Detect which cell encompasses the target text, then output its (x, y) center coordinate. 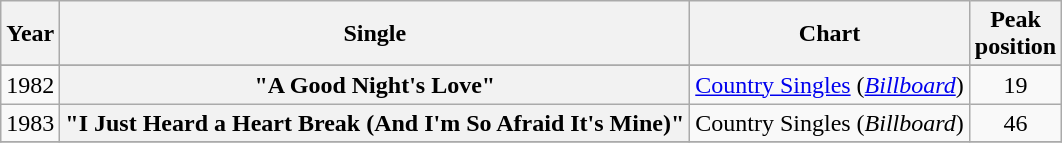
Chart (830, 34)
"I Just Heard a Heart Break (And I'm So Afraid It's Mine)" (375, 123)
Single (375, 34)
Year (30, 34)
Peakposition (1015, 34)
1982 (30, 85)
1983 (30, 123)
46 (1015, 123)
"A Good Night's Love" (375, 85)
19 (1015, 85)
